Pinpoint the cell where the given text exists, returning its [X, Y] midpoint coordinate. 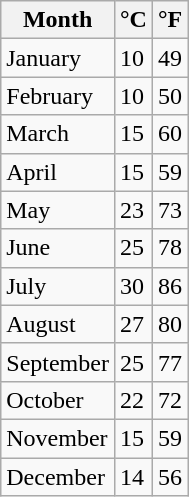
77 [170, 362]
14 [133, 477]
23 [133, 210]
May [58, 210]
27 [133, 324]
October [58, 400]
July [58, 286]
°C [133, 20]
March [58, 134]
86 [170, 286]
49 [170, 58]
January [58, 58]
September [58, 362]
60 [170, 134]
December [58, 477]
Month [58, 20]
August [58, 324]
56 [170, 477]
73 [170, 210]
78 [170, 248]
50 [170, 96]
April [58, 172]
72 [170, 400]
°F [170, 20]
30 [133, 286]
June [58, 248]
February [58, 96]
80 [170, 324]
22 [133, 400]
November [58, 438]
